Find where the given text appears and provide that cell's center as [x, y] coordinate. 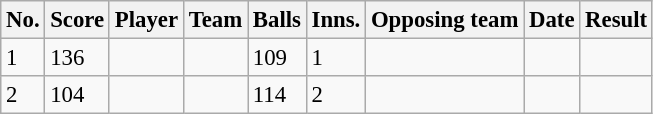
Player [146, 20]
No. [23, 20]
Inns. [336, 20]
Balls [278, 20]
Opposing team [445, 20]
Result [616, 20]
104 [78, 95]
Team [215, 20]
136 [78, 58]
Score [78, 20]
114 [278, 95]
109 [278, 58]
Date [552, 20]
